Identify which cell holds the provided text, then report its [X, Y] central coordinate. 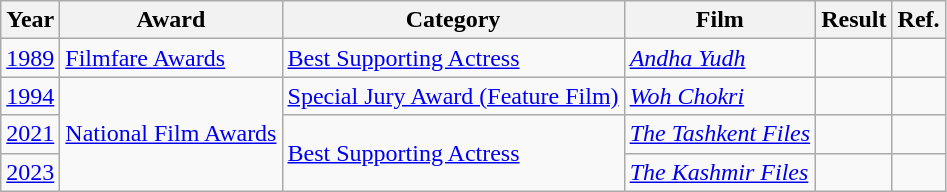
1989 [30, 58]
Ref. [918, 20]
Andha Yudh [720, 58]
Category [453, 20]
2021 [30, 134]
Year [30, 20]
Woh Chokri [720, 96]
Award [171, 20]
The Kashmir Files [720, 172]
2023 [30, 172]
The Tashkent Files [720, 134]
Filmfare Awards [171, 58]
1994 [30, 96]
Special Jury Award (Feature Film) [453, 96]
Film [720, 20]
Result [854, 20]
National Film Awards [171, 134]
